Return the (x, y) coordinate for the center point of the cell that contains the specified text.  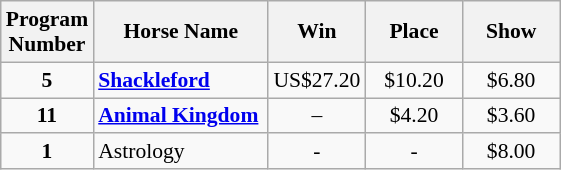
US$27.20 (316, 80)
$8.00 (512, 152)
$4.20 (414, 116)
$10.20 (414, 80)
1 (47, 152)
– (316, 116)
Horse Name (180, 32)
Place (414, 32)
$6.80 (512, 80)
11 (47, 116)
Win (316, 32)
5 (47, 80)
Animal Kingdom (180, 116)
Shackleford (180, 80)
Show (512, 32)
$3.60 (512, 116)
Program Number (47, 32)
Astrology (180, 152)
